Locate the cell with the specified text and output its [X, Y] center coordinate. 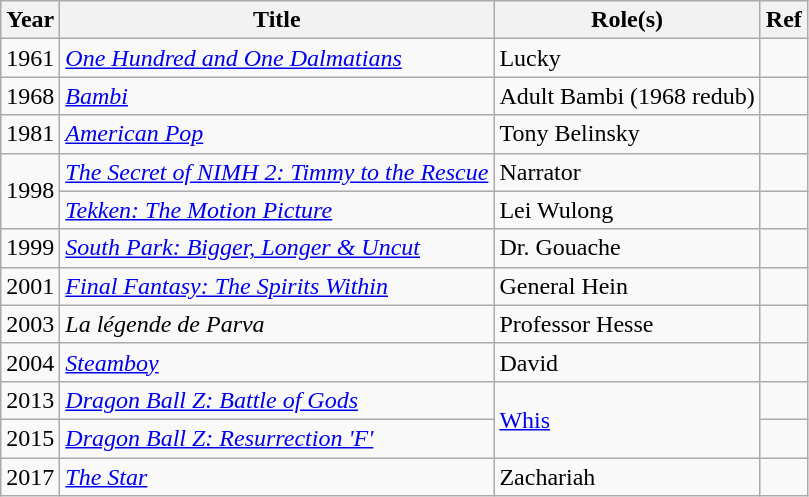
2015 [30, 438]
Lei Wulong [627, 210]
Title [277, 20]
David [627, 362]
Dragon Ball Z: Resurrection 'F' [277, 438]
2004 [30, 362]
Dr. Gouache [627, 248]
Bambi [277, 96]
Ref [784, 20]
Professor Hesse [627, 324]
2001 [30, 286]
Zachariah [627, 477]
2013 [30, 400]
La légende de Parva [277, 324]
1961 [30, 58]
1998 [30, 191]
Tekken: The Motion Picture [277, 210]
Whis [627, 419]
Dragon Ball Z: Battle of Gods [277, 400]
Steamboy [277, 362]
1999 [30, 248]
One Hundred and One Dalmatians [277, 58]
American Pop [277, 134]
Adult Bambi (1968 redub) [627, 96]
Year [30, 20]
Tony Belinsky [627, 134]
The Star [277, 477]
South Park: Bigger, Longer & Uncut [277, 248]
The Secret of NIMH 2: Timmy to the Rescue [277, 172]
Lucky [627, 58]
1981 [30, 134]
General Hein [627, 286]
Narrator [627, 172]
Final Fantasy: The Spirits Within [277, 286]
2017 [30, 477]
Role(s) [627, 20]
1968 [30, 96]
2003 [30, 324]
